For the text-containing cell, return its midpoint in (x, y) coordinate format. 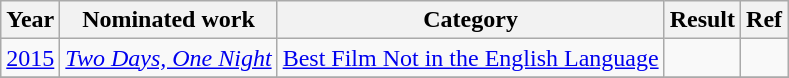
Best Film Not in the English Language (470, 58)
Nominated work (168, 20)
Ref (764, 20)
Result (702, 20)
Category (470, 20)
2015 (30, 58)
Two Days, One Night (168, 58)
Year (30, 20)
